For the text-containing cell, return its midpoint in (X, Y) coordinate format. 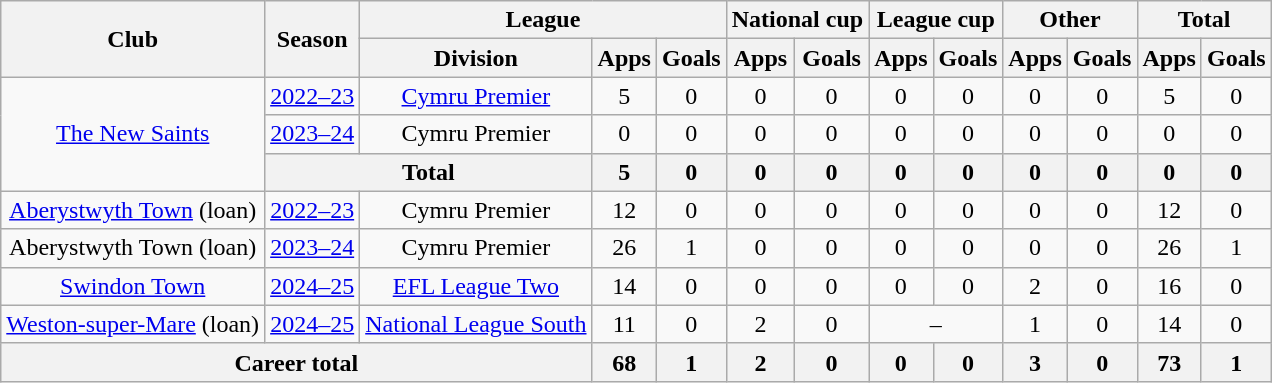
– (936, 324)
Swindon Town (133, 286)
3 (1035, 362)
11 (624, 324)
16 (1169, 286)
League (544, 20)
Division (476, 58)
73 (1169, 362)
68 (624, 362)
Other (1070, 20)
Career total (296, 362)
Club (133, 39)
The New Saints (133, 134)
National cup (797, 20)
League cup (936, 20)
National League South (476, 324)
EFL League Two (476, 286)
Season (312, 39)
Weston-super-Mare (loan) (133, 324)
